For the text-containing cell, return its midpoint in (X, Y) coordinate format. 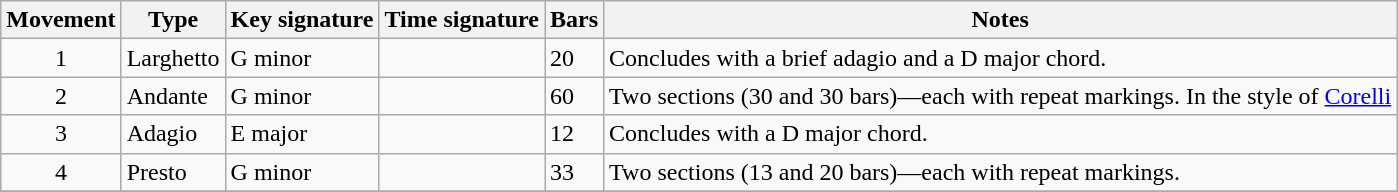
Time signature (462, 20)
Two sections (13 and 20 bars)—each with repeat markings. (1000, 172)
4 (61, 172)
Two sections (30 and 30 bars)—each with repeat markings. In the style of Corelli (1000, 96)
Bars (574, 20)
3 (61, 134)
E major (302, 134)
Key signature (302, 20)
Concludes with a D major chord. (1000, 134)
2 (61, 96)
Type (173, 20)
Concludes with a brief adagio and a D major chord. (1000, 58)
Presto (173, 172)
Larghetto (173, 58)
Movement (61, 20)
1 (61, 58)
20 (574, 58)
Adagio (173, 134)
Notes (1000, 20)
60 (574, 96)
Andante (173, 96)
33 (574, 172)
12 (574, 134)
